Identify which cell holds the provided text, then report its (x, y) central coordinate. 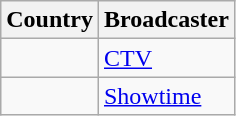
Country (50, 20)
Showtime (166, 96)
CTV (166, 58)
Broadcaster (166, 20)
